Determine the (X, Y) coordinate at the center of the cell enclosing the given text.  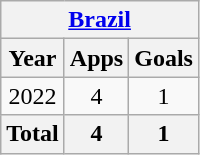
Total (33, 134)
Brazil (100, 20)
Year (33, 58)
Apps (96, 58)
Goals (164, 58)
2022 (33, 96)
